Return [x, y] of the center of cell containing provided text 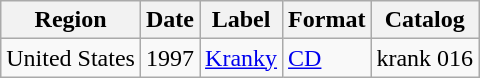
Region [71, 20]
Kranky [242, 58]
CD [327, 58]
Catalog [425, 20]
1997 [170, 58]
krank 016 [425, 58]
Date [170, 20]
United States [71, 58]
Format [327, 20]
Label [242, 20]
